Scan for the cell matching the given text and deliver its (x, y) coordinate at center. 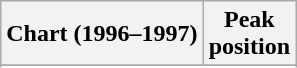
Chart (1996–1997) (102, 34)
Peakposition (249, 34)
